Provide the (x, y) coordinate of the cell's center where the given text is located.  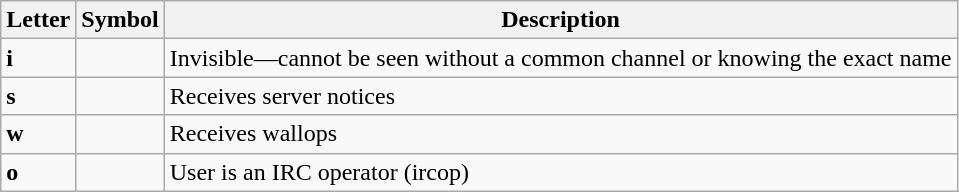
User is an IRC operator (ircop) (560, 172)
s (38, 96)
i (38, 58)
w (38, 134)
Letter (38, 20)
Description (560, 20)
Receives server notices (560, 96)
Symbol (120, 20)
Receives wallops (560, 134)
Invisible—cannot be seen without a common channel or knowing the exact name (560, 58)
o (38, 172)
